Return (X, Y) of the center of cell containing provided text 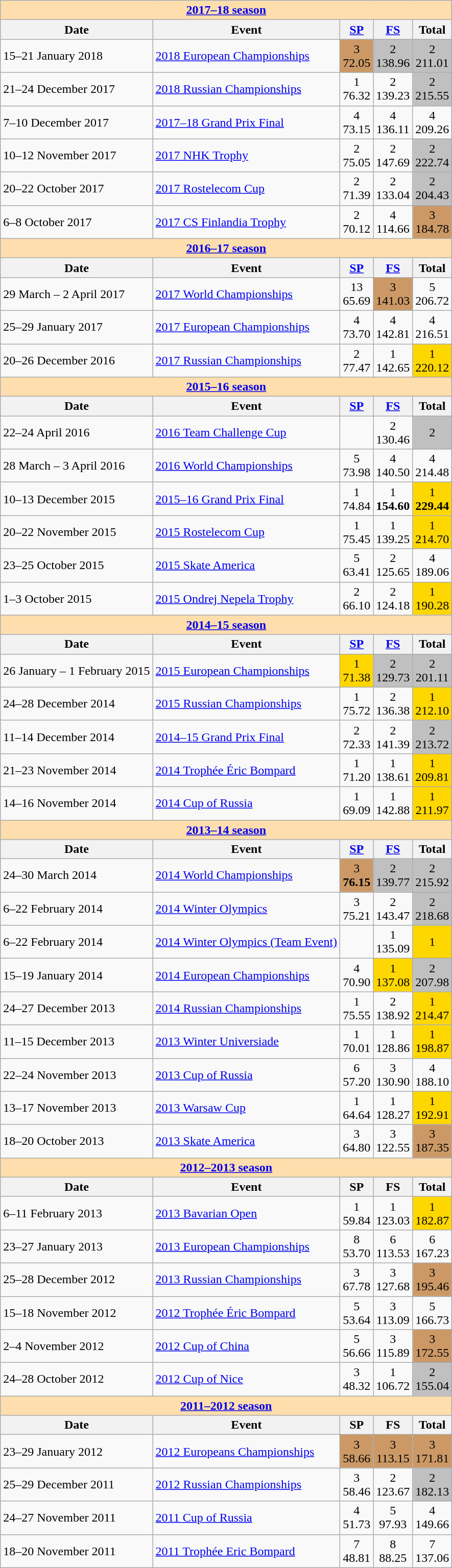
3 58.46 (356, 1484)
4 73.70 (356, 327)
3 122.55 (393, 1141)
3 195.46 (432, 1279)
2 125.65 (393, 566)
25–28 December 2012 (77, 1279)
4 189.06 (432, 566)
13 65.69 (356, 294)
7–10 December 2017 (77, 122)
3 76.15 (356, 876)
4 214.48 (432, 465)
1 214.47 (432, 1009)
18–20 October 2013 (77, 1141)
22–24 April 2016 (77, 433)
5 166.73 (432, 1313)
22–24 November 2013 (77, 1075)
2 139.23 (393, 89)
2015 Ondrej Nepela Trophy (246, 598)
3 48.32 (356, 1379)
23–29 January 2012 (77, 1452)
13–17 November 2013 (77, 1108)
8 88.25 (393, 1551)
10–13 December 2015 (77, 499)
1 211.97 (432, 803)
2018 Russian Championships (246, 89)
2 138.96 (393, 56)
2017 Russian Championships (246, 360)
2014–15 Grand Prix Final (246, 737)
2015 Skate America (246, 566)
2 75.05 (356, 155)
29 March – 2 April 2017 (77, 294)
2014 European Championships (246, 975)
2017 World Championships (246, 294)
2014 Winter Olympics (246, 909)
2 215.92 (432, 876)
1 106.72 (393, 1379)
24–28 December 2014 (77, 703)
2013 Cup of Russia (246, 1075)
2 66.10 (356, 598)
2013 Russian Championships (246, 1279)
1 71.20 (356, 770)
15–18 November 2012 (77, 1313)
6 57.20 (356, 1075)
2 130.46 (393, 433)
1–3 October 2015 (77, 598)
23–25 October 2015 (77, 566)
3 184.78 (432, 222)
4 149.66 (432, 1518)
1 182.87 (432, 1213)
24–28 October 2012 (77, 1379)
2 147.69 (393, 155)
26 January – 1 February 2015 (77, 671)
6 113.53 (393, 1246)
5 73.98 (356, 465)
23–27 January 2013 (77, 1246)
2014 Winter Olympics (Team Event) (246, 942)
3 113.09 (393, 1313)
2015–16 Grand Prix Final (246, 499)
3 130.90 (393, 1075)
15–21 January 2018 (77, 56)
1 142.65 (393, 360)
4 114.66 (393, 222)
2 141.39 (393, 737)
1 74.84 (356, 499)
8 53.70 (356, 1246)
2013 Winter Universiade (246, 1041)
1 192.91 (432, 1108)
1 75.55 (356, 1009)
10–12 November 2017 (77, 155)
1 142.88 (393, 803)
2 138.92 (393, 1009)
2011–2012 season (226, 1406)
2 136.38 (393, 703)
2012 Russian Championships (246, 1484)
2014 Cup of Russia (246, 803)
5 63.41 (356, 566)
1 75.72 (356, 703)
20–22 November 2015 (77, 532)
5 97.93 (393, 1518)
2017 NHK Trophy (246, 155)
11–14 December 2014 (77, 737)
2 182.13 (432, 1484)
1 69.09 (356, 803)
2011 Cup of Russia (246, 1518)
1 70.01 (356, 1041)
2013 Warsaw Cup (246, 1108)
7 137.06 (432, 1551)
1 220.12 (432, 360)
7 48.81 (356, 1551)
1 71.38 (356, 671)
2 71.39 (356, 189)
24–27 December 2013 (77, 1009)
3 171.81 (432, 1452)
1 128.27 (393, 1108)
4 51.73 (356, 1518)
24–30 March 2014 (77, 876)
3 115.89 (393, 1346)
1 135.09 (393, 942)
2 124.18 (393, 598)
4 142.81 (393, 327)
2018 European Championships (246, 56)
2012 Cup of Nice (246, 1379)
18–20 November 2011 (77, 1551)
1 76.32 (356, 89)
2011 Trophée Eric Bompard (246, 1551)
2013 Skate America (246, 1141)
2 77.47 (356, 360)
2016 Team Challenge Cup (246, 433)
5 53.64 (356, 1313)
4 209.26 (432, 122)
4 188.10 (432, 1075)
2015 European Championships (246, 671)
3 127.68 (393, 1279)
1 198.87 (432, 1041)
2013–14 season (226, 829)
1 (432, 942)
2015 Russian Championships (246, 703)
2 (432, 433)
1 190.28 (432, 598)
2016 World Championships (246, 465)
1 229.44 (432, 499)
3 113.15 (393, 1452)
2017 European Championships (246, 327)
5 206.72 (432, 294)
2014 World Championships (246, 876)
2 211.01 (432, 56)
2012 Cup of China (246, 1346)
2013 European Championships (246, 1246)
2 129.73 (393, 671)
2 143.47 (393, 909)
1 209.81 (432, 770)
20–26 December 2016 (77, 360)
2013 Bavarian Open (246, 1213)
1 123.03 (393, 1213)
1 139.25 (393, 532)
3 72.05 (356, 56)
2012–2013 season (226, 1167)
2 70.12 (356, 222)
4 73.15 (356, 122)
4 70.90 (356, 975)
4 140.50 (393, 465)
3 141.03 (393, 294)
2 133.04 (393, 189)
2014 Russian Championships (246, 1009)
1 138.61 (393, 770)
1 64.64 (356, 1108)
4 216.51 (432, 327)
25–29 January 2017 (77, 327)
2014 Trophée Éric Bompard (246, 770)
6–11 February 2013 (77, 1213)
2 204.43 (432, 189)
2017–18 Grand Prix Final (246, 122)
28 March – 3 April 2016 (77, 465)
1 212.10 (432, 703)
1 59.84 (356, 1213)
2 213.72 (432, 737)
3 75.21 (356, 909)
2014–15 season (226, 625)
3 64.80 (356, 1141)
5 56.66 (356, 1346)
1 75.45 (356, 532)
3 67.78 (356, 1279)
3 172.55 (432, 1346)
21–23 November 2014 (77, 770)
21–24 December 2017 (77, 89)
2 222.74 (432, 155)
1 154.60 (393, 499)
2015–16 season (226, 387)
20–22 October 2017 (77, 189)
2 218.68 (432, 909)
2 139.77 (393, 876)
2017–18 season (226, 10)
2 72.33 (356, 737)
2 207.98 (432, 975)
2 201.11 (432, 671)
6–8 October 2017 (77, 222)
24–27 November 2011 (77, 1518)
2 155.04 (432, 1379)
3 187.35 (432, 1141)
6 167.23 (432, 1246)
2017 Rostelecom Cup (246, 189)
2015 Rostelecom Cup (246, 532)
2–4 November 2012 (77, 1346)
3 58.66 (356, 1452)
2012 Europeans Championships (246, 1452)
2 215.55 (432, 89)
14–16 November 2014 (77, 803)
1 137.08 (393, 975)
2 123.67 (393, 1484)
1 214.70 (432, 532)
1 128.86 (393, 1041)
2012 Trophée Éric Bompard (246, 1313)
25–29 December 2011 (77, 1484)
2016–17 season (226, 248)
11–15 December 2013 (77, 1041)
4 136.11 (393, 122)
2017 CS Finlandia Trophy (246, 222)
15–19 January 2014 (77, 975)
